Scan for the cell matching the given text and deliver its (X, Y) coordinate at center. 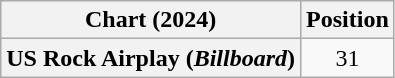
Chart (2024) (151, 20)
US Rock Airplay (Billboard) (151, 58)
Position (348, 20)
31 (348, 58)
